Output the (X, Y) coordinate of the center of the cell containing the given text.  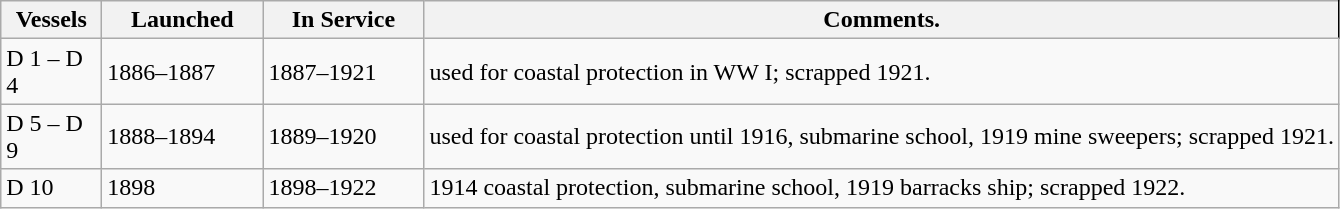
1898–1922 (344, 188)
1887–1921 (344, 72)
used for coastal protection in WW I; scrapped 1921. (882, 72)
Comments. (882, 20)
1898 (182, 188)
In Service (344, 20)
1886–1887 (182, 72)
D 10 (52, 188)
1914 coastal protection, submarine school, 1919 barracks ship; scrapped 1922. (882, 188)
used for coastal protection until 1916, submarine school, 1919 mine sweepers; scrapped 1921. (882, 136)
D 1 – D 4 (52, 72)
Vessels (52, 20)
1889–1920 (344, 136)
Launched (182, 20)
1888–1894 (182, 136)
D 5 – D 9 (52, 136)
